Scan for the cell matching the given text and deliver its (X, Y) coordinate at center. 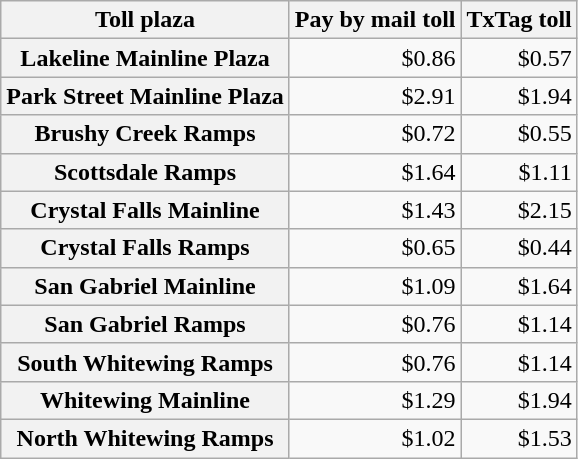
$0.72 (375, 134)
$1.02 (375, 438)
$0.57 (519, 58)
North Whitewing Ramps (146, 438)
Lakeline Mainline Plaza (146, 58)
Crystal Falls Ramps (146, 248)
Whitewing Mainline (146, 400)
TxTag toll (519, 20)
South Whitewing Ramps (146, 362)
San Gabriel Mainline (146, 286)
$1.09 (375, 286)
Park Street Mainline Plaza (146, 96)
$1.53 (519, 438)
$2.91 (375, 96)
$1.43 (375, 210)
$1.29 (375, 400)
$0.55 (519, 134)
$1.11 (519, 172)
$0.65 (375, 248)
Brushy Creek Ramps (146, 134)
$0.86 (375, 58)
Crystal Falls Mainline (146, 210)
$0.44 (519, 248)
Pay by mail toll (375, 20)
$2.15 (519, 210)
San Gabriel Ramps (146, 324)
Scottsdale Ramps (146, 172)
Toll plaza (146, 20)
